Provide the (X, Y) coordinate of the cell's center where the given text is located.  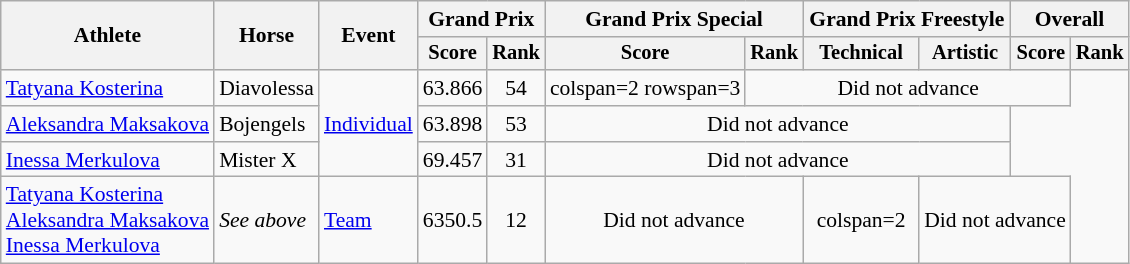
Team (368, 220)
See above (266, 220)
Bojengels (266, 124)
Event (368, 36)
Inessa Merkulova (108, 160)
Horse (266, 36)
Tatyana Kosterina (108, 88)
Individual (368, 124)
54 (516, 88)
Mister X (266, 160)
Grand Prix Freestyle (907, 19)
Technical (861, 54)
31 (516, 160)
colspan=2 (861, 220)
63.866 (452, 88)
colspan=2 rowspan=3 (646, 88)
Grand Prix Special (674, 19)
6350.5 (452, 220)
Grand Prix (482, 19)
53 (516, 124)
Diavolessa (266, 88)
12 (516, 220)
69.457 (452, 160)
Athlete (108, 36)
Aleksandra Maksakova (108, 124)
63.898 (452, 124)
Tatyana KosterinaAleksandra MaksakovaInessa Merkulova (108, 220)
Artistic (965, 54)
Overall (1070, 19)
